Detect which cell encompasses the target text, then output its (X, Y) center coordinate. 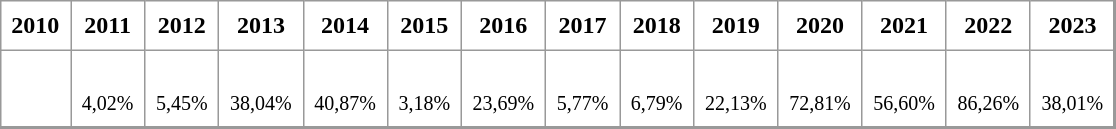
5,77% (582, 88)
72,81% (820, 88)
2012 (182, 26)
2023 (1072, 26)
86,26% (988, 88)
56,60% (904, 88)
2016 (503, 26)
2019 (736, 26)
4,02% (108, 88)
2020 (820, 26)
23,69% (503, 88)
22,13% (736, 88)
38,04% (261, 88)
38,01% (1072, 88)
2017 (582, 26)
6,79% (657, 88)
2013 (261, 26)
2022 (988, 26)
2021 (904, 26)
2015 (424, 26)
2010 (35, 26)
3,18% (424, 88)
40,87% (345, 88)
2014 (345, 26)
5,45% (182, 88)
2018 (657, 26)
2011 (108, 26)
